Extract the [x, y] coordinate from the center of the cell holding the provided text.  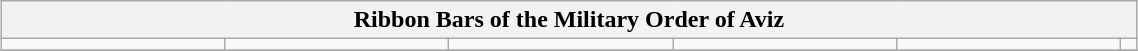
Ribbon Bars of the Military Order of Aviz [569, 20]
